For the text-containing cell, return its midpoint in (X, Y) coordinate format. 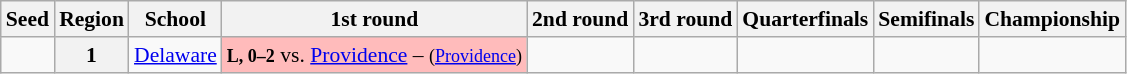
Quarterfinals (805, 19)
Delaware (176, 55)
1st round (374, 19)
L, 0–2 vs. Providence – (Providence) (374, 55)
School (176, 19)
Championship (1052, 19)
Seed (28, 19)
Semifinals (926, 19)
Region (92, 19)
1 (92, 55)
2nd round (580, 19)
3rd round (685, 19)
